Output the [x, y] coordinate of the center of the cell containing the given text.  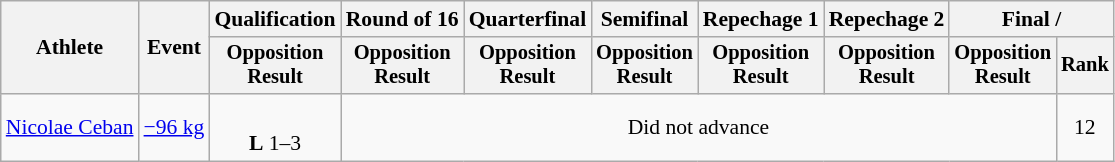
Round of 16 [402, 19]
Rank [1085, 66]
L 1–3 [274, 128]
Final / [1031, 19]
Quarterfinal [528, 19]
Qualification [274, 19]
Repechage 2 [887, 19]
Did not advance [698, 128]
Athlete [70, 48]
Event [174, 48]
12 [1085, 128]
−96 kg [174, 128]
Repechage 1 [761, 19]
Semifinal [644, 19]
Nicolae Ceban [70, 128]
